Detect which cell encompasses the target text, then output its [x, y] center coordinate. 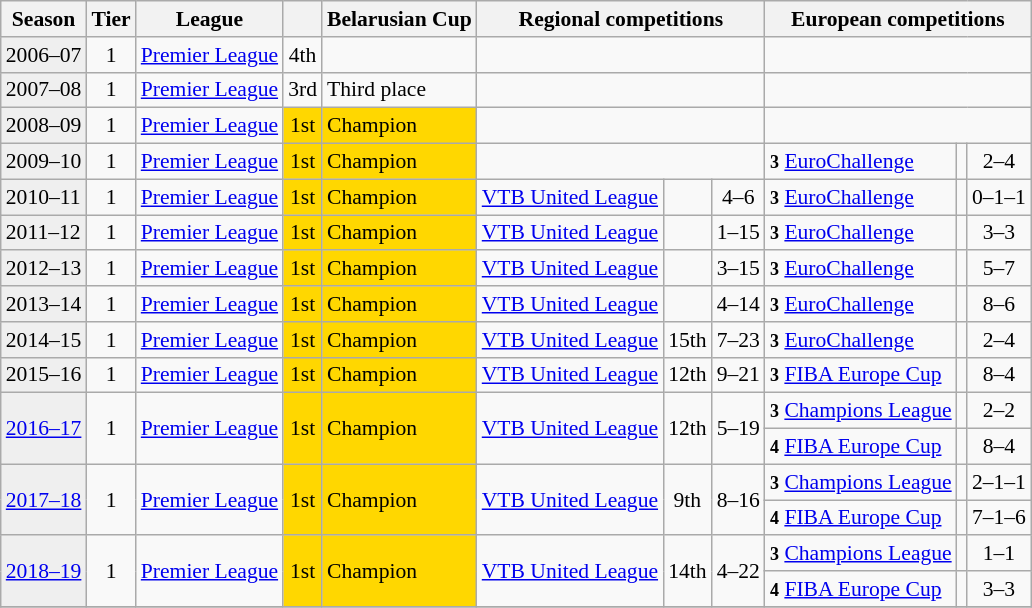
0–1–1 [999, 197]
3–15 [738, 269]
4–6 [738, 197]
2018–19 [44, 572]
Regional competitions [621, 19]
4–14 [738, 304]
1–1 [999, 554]
2–2 [999, 411]
2–1–1 [999, 482]
7–23 [738, 340]
Belarusian Cup [400, 19]
League [210, 19]
Season [44, 19]
2016–17 [44, 428]
8–16 [738, 500]
Tier [110, 19]
2007–08 [44, 90]
5–19 [738, 428]
2017–18 [44, 500]
4th [302, 55]
2008–09 [44, 126]
2009–10 [44, 162]
3rd [302, 90]
2012–13 [44, 269]
European competitions [898, 19]
5–7 [999, 269]
Third place [400, 90]
3 FIBA Europe Cup [861, 375]
2006–07 [44, 55]
7–1–6 [999, 518]
1–15 [738, 233]
9th [688, 500]
4–22 [738, 572]
8–6 [999, 304]
2011–12 [44, 233]
2015–16 [44, 375]
15th [688, 340]
2014–15 [44, 340]
14th [688, 572]
2013–14 [44, 304]
9–21 [738, 375]
2010–11 [44, 197]
